Search for the cell housing the specified text and yield its [x, y] center coordinate. 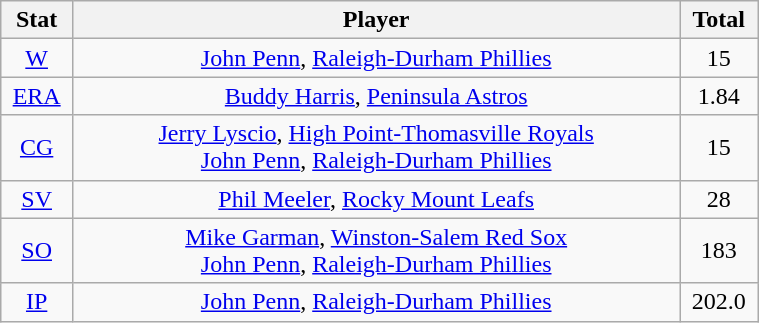
Buddy Harris, Peninsula Astros [376, 96]
IP [37, 302]
28 [719, 199]
Mike Garman, Winston-Salem Red Sox John Penn, Raleigh-Durham Phillies [376, 250]
183 [719, 250]
CG [37, 148]
ERA [37, 96]
Total [719, 20]
Player [376, 20]
202.0 [719, 302]
W [37, 58]
Stat [37, 20]
Phil Meeler, Rocky Mount Leafs [376, 199]
SO [37, 250]
1.84 [719, 96]
Jerry Lyscio, High Point-Thomasville Royals John Penn, Raleigh-Durham Phillies [376, 148]
SV [37, 199]
